Return the (x, y) coordinate for the center point of the cell that contains the specified text.  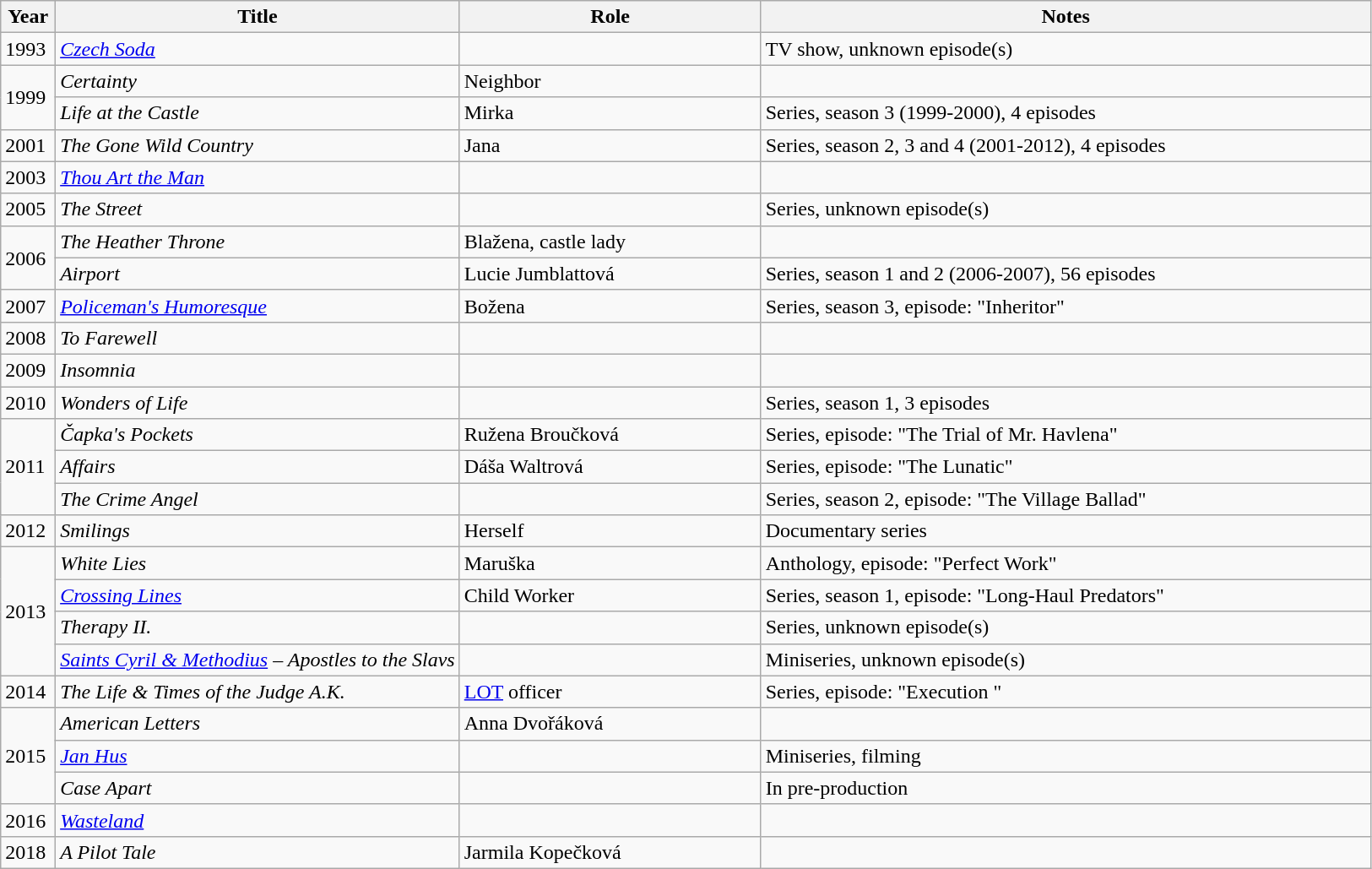
2013 (29, 611)
2010 (29, 403)
Herself (610, 531)
2014 (29, 692)
Life at the Castle (258, 113)
Smilings (258, 531)
Certainty (258, 81)
Series, episode: "The Lunatic" (1066, 467)
Series, season 2, episode: "The Village Ballad" (1066, 499)
Child Worker (610, 595)
Čapka's Pockets (258, 435)
2012 (29, 531)
Anthology, episode: "Perfect Work" (1066, 563)
The Heather Throne (258, 242)
Year (29, 17)
LOT officer (610, 692)
2016 (29, 820)
2001 (29, 145)
2009 (29, 370)
Airport (258, 274)
Series, season 3 (1999-2000), 4 episodes (1066, 113)
2003 (29, 177)
Insomnia (258, 370)
Ružena Broučková (610, 435)
The Crime Angel (258, 499)
Wasteland (258, 820)
Series, season 1, episode: "Long-Haul Predators" (1066, 595)
Miniseries, filming (1066, 756)
Lucie Jumblattová (610, 274)
Series, episode: "Execution " (1066, 692)
2008 (29, 338)
In pre-production (1066, 788)
Affairs (258, 467)
Mirka (610, 113)
Series, season 1, 3 episodes (1066, 403)
Wonders of Life (258, 403)
Anna Dvořáková (610, 724)
Jan Hus (258, 756)
1993 (29, 49)
Saints Cyril & Methodius – Apostles to the Slavs (258, 660)
The Street (258, 209)
Jana (610, 145)
2006 (29, 258)
Series, season 1 and 2 (2006-2007), 56 episodes (1066, 274)
2005 (29, 209)
Dáša Waltrová (610, 467)
Series, season 2, 3 and 4 (2001-2012), 4 episodes (1066, 145)
American Letters (258, 724)
2018 (29, 852)
The Gone Wild Country (258, 145)
A Pilot Tale (258, 852)
2007 (29, 306)
Crossing Lines (258, 595)
Role (610, 17)
Czech Soda (258, 49)
1999 (29, 97)
Series, season 3, episode: "Inheritor" (1066, 306)
Therapy II. (258, 627)
Notes (1066, 17)
Maruška (610, 563)
Božena (610, 306)
To Farewell (258, 338)
The Life & Times of the Judge A.K. (258, 692)
White Lies (258, 563)
Documentary series (1066, 531)
Title (258, 17)
Blažena, castle lady (610, 242)
Case Apart (258, 788)
TV show, unknown episode(s) (1066, 49)
Policeman's Humoresque (258, 306)
Neighbor (610, 81)
Jarmila Kopečková (610, 852)
2015 (29, 756)
Miniseries, unknown episode(s) (1066, 660)
Thou Art the Man (258, 177)
Series, episode: "The Trial of Mr. Havlena" (1066, 435)
2011 (29, 467)
